Locate the cell with the specified text and output its [X, Y] center coordinate. 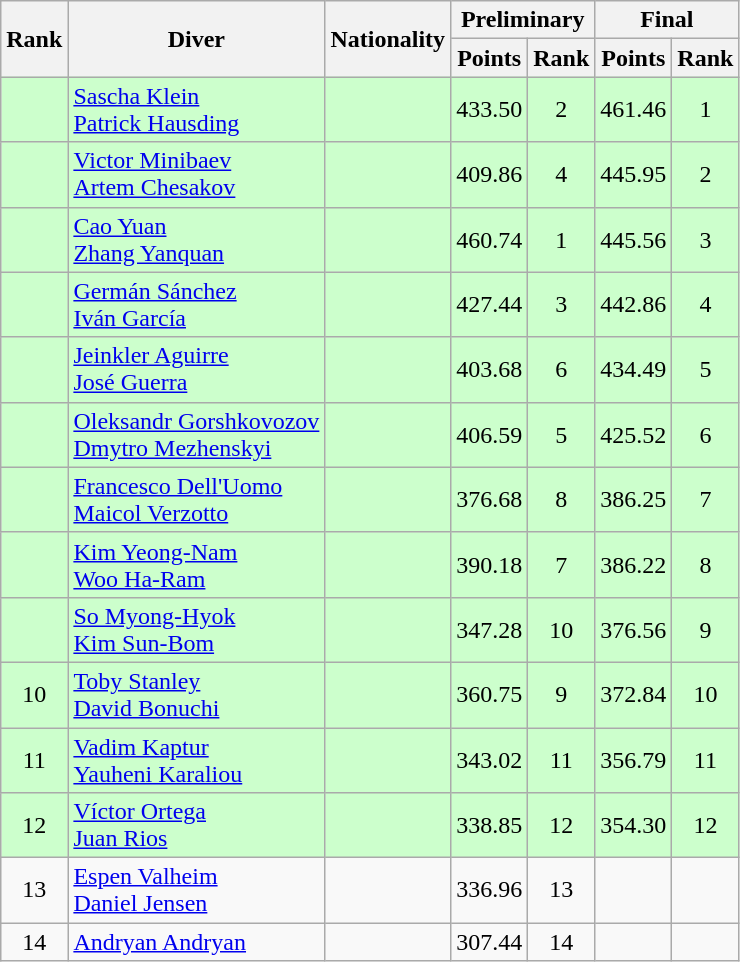
356.79 [634, 760]
Germán SánchezIván García [196, 304]
Sascha KleinPatrick Hausding [196, 110]
386.22 [634, 564]
Nationality [388, 39]
445.56 [634, 240]
372.84 [634, 694]
Andryan Andryan [196, 942]
Toby StanleyDavid Bonuchi [196, 694]
Francesco Dell'UomoMaicol Verzotto [196, 500]
Kim Yeong-NamWoo Ha-Ram [196, 564]
376.56 [634, 630]
338.85 [490, 826]
425.52 [634, 434]
Víctor OrtegaJuan Rios [196, 826]
Oleksandr GorshkovozovDmytro Mezhenskyi [196, 434]
406.59 [490, 434]
Preliminary [523, 20]
390.18 [490, 564]
403.68 [490, 370]
434.49 [634, 370]
442.86 [634, 304]
Jeinkler AguirreJosé Guerra [196, 370]
Diver [196, 39]
461.46 [634, 110]
Final [667, 20]
343.02 [490, 760]
Cao YuanZhang Yanquan [196, 240]
Victor MinibaevArtem Chesakov [196, 174]
Espen ValheimDaniel Jensen [196, 890]
433.50 [490, 110]
409.86 [490, 174]
386.25 [634, 500]
360.75 [490, 694]
307.44 [490, 942]
460.74 [490, 240]
445.95 [634, 174]
So Myong-HyokKim Sun-Bom [196, 630]
Vadim KapturYauheni Karaliou [196, 760]
354.30 [634, 826]
427.44 [490, 304]
347.28 [490, 630]
376.68 [490, 500]
336.96 [490, 890]
